Scan for the cell matching the given text and deliver its (x, y) coordinate at center. 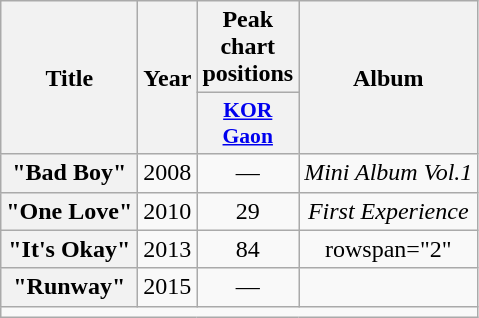
"One Love" (70, 211)
Year (168, 78)
First Experience (388, 211)
Album (388, 78)
rowspan="2" (388, 249)
2010 (168, 211)
2008 (168, 173)
2013 (168, 249)
"Bad Boy" (70, 173)
"Runway" (70, 287)
"It's Okay" (70, 249)
29 (248, 211)
Mini Album Vol.1 (388, 173)
KORGaon (248, 124)
Peak chart positions (248, 47)
84 (248, 249)
Title (70, 78)
2015 (168, 287)
